Detect which cell encompasses the target text, then output its (X, Y) center coordinate. 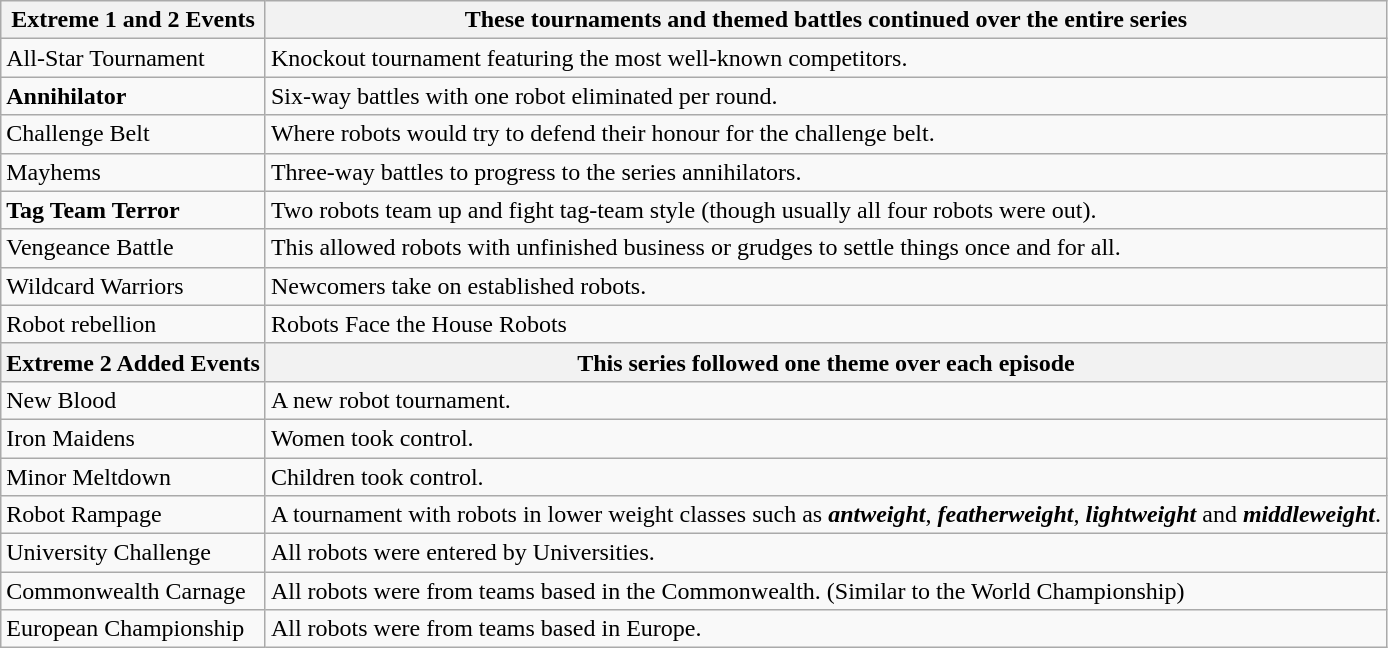
Robots Face the House Robots (826, 324)
This series followed one theme over each episode (826, 362)
Mayhems (134, 172)
Two robots team up and fight tag-team style (though usually all four robots were out). (826, 210)
Knockout tournament featuring the most well-known competitors. (826, 58)
Wildcard Warriors (134, 286)
Newcomers take on established robots. (826, 286)
Children took control. (826, 477)
All robots were entered by Universities. (826, 553)
Tag Team Terror (134, 210)
Six-way battles with one robot eliminated per round. (826, 96)
European Championship (134, 629)
A tournament with robots in lower weight classes such as antweight, featherweight, lightweight and middleweight. (826, 515)
Annihilator (134, 96)
Robot rebellion (134, 324)
These tournaments and themed battles continued over the entire series (826, 20)
Extreme 1 and 2 Events (134, 20)
All-Star Tournament (134, 58)
Where robots would try to defend their honour for the challenge belt. (826, 134)
Commonwealth Carnage (134, 591)
Robot Rampage (134, 515)
Iron Maidens (134, 438)
New Blood (134, 400)
All robots were from teams based in Europe. (826, 629)
Three-way battles to progress to the series annihilators. (826, 172)
Extreme 2 Added Events (134, 362)
Challenge Belt (134, 134)
University Challenge (134, 553)
Minor Meltdown (134, 477)
A new robot tournament. (826, 400)
Women took control. (826, 438)
All robots were from teams based in the Commonwealth. (Similar to the World Championship) (826, 591)
Vengeance Battle (134, 248)
This allowed robots with unfinished business or grudges to settle things once and for all. (826, 248)
